Search for the cell housing the specified text and yield its [x, y] center coordinate. 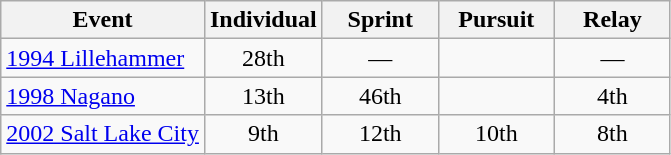
1998 Nagano [103, 96]
12th [380, 134]
Pursuit [496, 20]
4th [612, 96]
8th [612, 134]
10th [496, 134]
Sprint [380, 20]
46th [380, 96]
Relay [612, 20]
13th [263, 96]
9th [263, 134]
Event [103, 20]
1994 Lillehammer [103, 58]
28th [263, 58]
2002 Salt Lake City [103, 134]
Individual [263, 20]
